Pinpoint the cell where the given text exists, returning its [X, Y] midpoint coordinate. 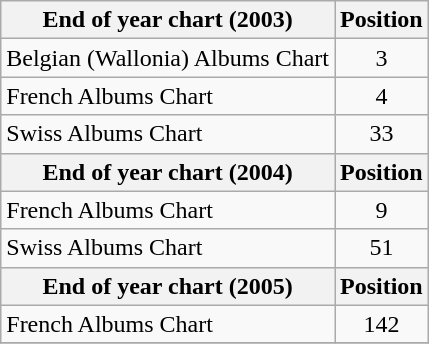
33 [381, 134]
4 [381, 96]
End of year chart (2004) [168, 172]
142 [381, 324]
3 [381, 58]
Belgian (Wallonia) Albums Chart [168, 58]
End of year chart (2003) [168, 20]
51 [381, 248]
9 [381, 210]
End of year chart (2005) [168, 286]
